Capture the cell that displays the provided text and extract its [X, Y] central coordinate. 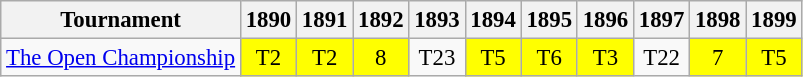
8 [381, 58]
Tournament [121, 20]
1899 [774, 20]
1897 [661, 20]
1892 [381, 20]
T3 [605, 58]
1894 [493, 20]
1898 [718, 20]
1890 [268, 20]
T23 [437, 58]
T6 [549, 58]
1891 [325, 20]
The Open Championship [121, 58]
T22 [661, 58]
1896 [605, 20]
1893 [437, 20]
1895 [549, 20]
7 [718, 58]
